From the cell containing the given text, extract its center point as (x, y) coordinate. 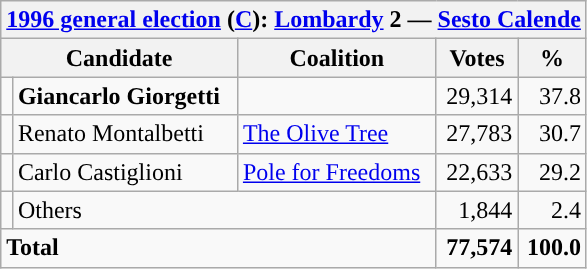
Renato Montalbetti (124, 134)
1,844 (476, 210)
22,633 (476, 172)
Coalition (336, 58)
Votes (476, 58)
Others (224, 210)
30.7 (552, 134)
37.8 (552, 96)
77,574 (476, 248)
1996 general election (C): Lombardy 2 — Sesto Calende (294, 20)
100.0 (552, 248)
2.4 (552, 210)
Total (219, 248)
29,314 (476, 96)
29.2 (552, 172)
% (552, 58)
Candidate (120, 58)
Giancarlo Giorgetti (124, 96)
The Olive Tree (336, 134)
27,783 (476, 134)
Pole for Freedoms (336, 172)
Carlo Castiglioni (124, 172)
